Provide the [x, y] coordinate of the cell's center where the given text is located.  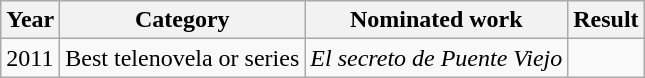
Best telenovela or series [182, 58]
2011 [30, 58]
Result [606, 20]
Nominated work [436, 20]
Category [182, 20]
Year [30, 20]
El secreto de Puente Viejo [436, 58]
